Output the [x, y] coordinate of the center of the cell containing the given text.  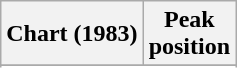
Chart (1983) [72, 34]
Peak position [189, 34]
